Locate the cell with the specified text and output its [x, y] center coordinate. 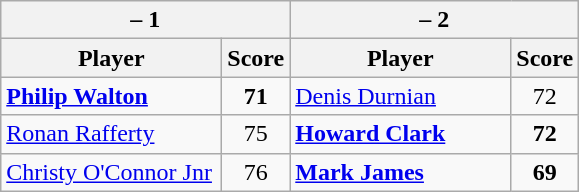
75 [256, 134]
69 [545, 172]
Christy O'Connor Jnr [112, 172]
71 [256, 96]
– 2 [434, 20]
– 1 [146, 20]
Mark James [400, 172]
Philip Walton [112, 96]
76 [256, 172]
Howard Clark [400, 134]
Denis Durnian [400, 96]
Ronan Rafferty [112, 134]
